Find where the given text appears and provide that cell's center as (X, Y) coordinate. 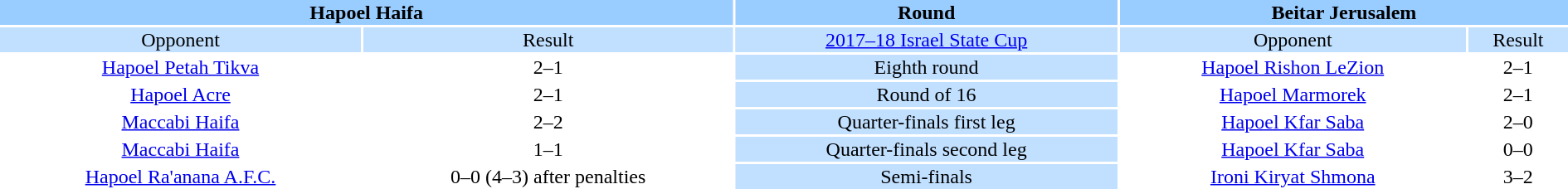
0–0 (1518, 149)
Quarter-finals second leg (926, 149)
2–2 (548, 122)
Hapoel Petah Tikva (181, 67)
Hapoel Marmorek (1293, 94)
2–0 (1518, 122)
Hapoel Ra'anana A.F.C. (181, 177)
Beitar Jerusalem (1344, 12)
Hapoel Acre (181, 94)
Ironi Kiryat Shmona (1293, 177)
Eighth round (926, 67)
Round of 16 (926, 94)
Semi-finals (926, 177)
3–2 (1518, 177)
1–1 (548, 149)
2017–18 Israel State Cup (926, 40)
0–0 (4–3) after penalties (548, 177)
Hapoel Haifa (367, 12)
Hapoel Rishon LeZion (1293, 67)
Round (926, 12)
Quarter-finals first leg (926, 122)
